Search for the cell housing the specified text and yield its [x, y] center coordinate. 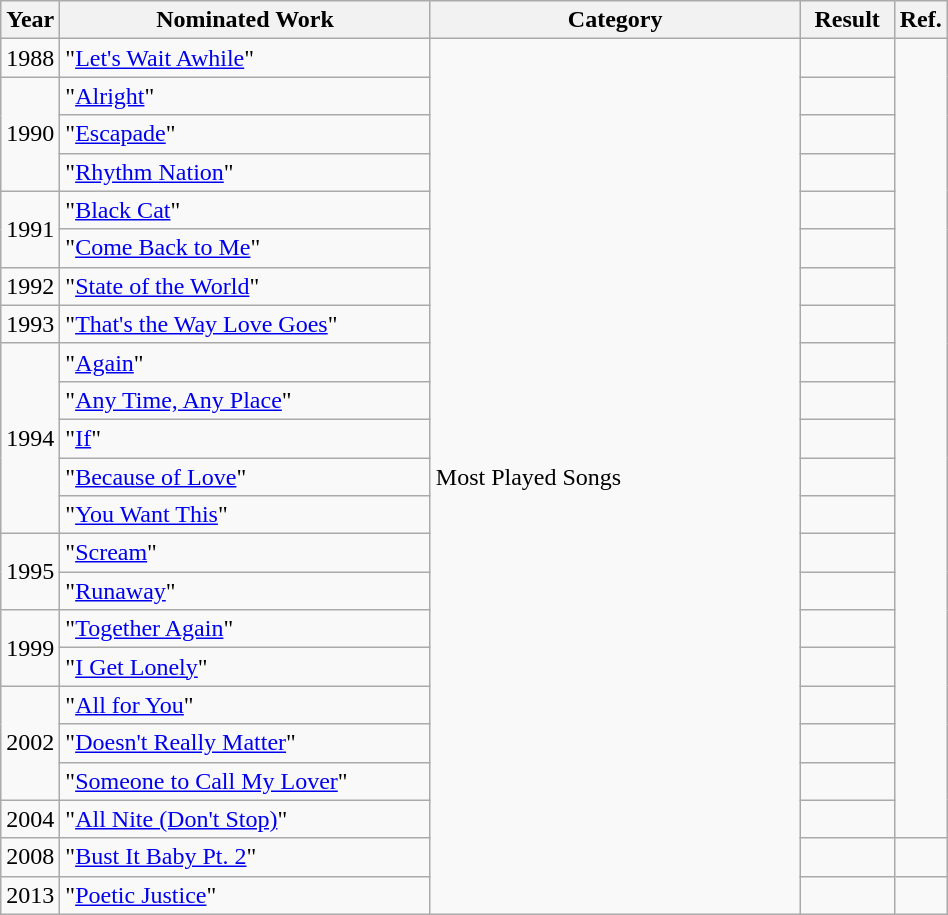
"Any Time, Any Place" [245, 400]
2013 [30, 895]
"Someone to Call My Lover" [245, 781]
Category [615, 20]
"All for You" [245, 705]
"Because of Love" [245, 477]
"Doesn't Really Matter" [245, 743]
1990 [30, 134]
1994 [30, 438]
1988 [30, 58]
"That's the Way Love Goes" [245, 324]
1995 [30, 572]
"Come Back to Me" [245, 248]
"Together Again" [245, 629]
1993 [30, 324]
"Escapade" [245, 134]
1992 [30, 286]
"If" [245, 438]
"Let's Wait Awhile" [245, 58]
"Alright" [245, 96]
"Runaway" [245, 591]
"Bust It Baby Pt. 2" [245, 857]
1999 [30, 648]
Ref. [920, 20]
2002 [30, 743]
"Again" [245, 362]
Most Played Songs [615, 476]
"Black Cat" [245, 210]
"Poetic Justice" [245, 895]
"Rhythm Nation" [245, 172]
2004 [30, 819]
"You Want This" [245, 515]
Nominated Work [245, 20]
Result [847, 20]
"I Get Lonely" [245, 667]
"State of the World" [245, 286]
1991 [30, 229]
"Scream" [245, 553]
2008 [30, 857]
Year [30, 20]
"All Nite (Don't Stop)" [245, 819]
